Locate the cell with the specified text and output its [X, Y] center coordinate. 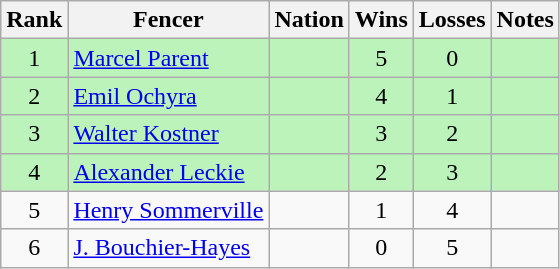
Rank [34, 20]
Henry Sommerville [168, 210]
Nation [309, 20]
Marcel Parent [168, 58]
Alexander Leckie [168, 172]
Walter Kostner [168, 134]
Emil Ochyra [168, 96]
Notes [525, 20]
J. Bouchier-Hayes [168, 248]
Losses [452, 20]
6 [34, 248]
Fencer [168, 20]
Wins [381, 20]
